Identify which cell holds the provided text, then report its [X, Y] central coordinate. 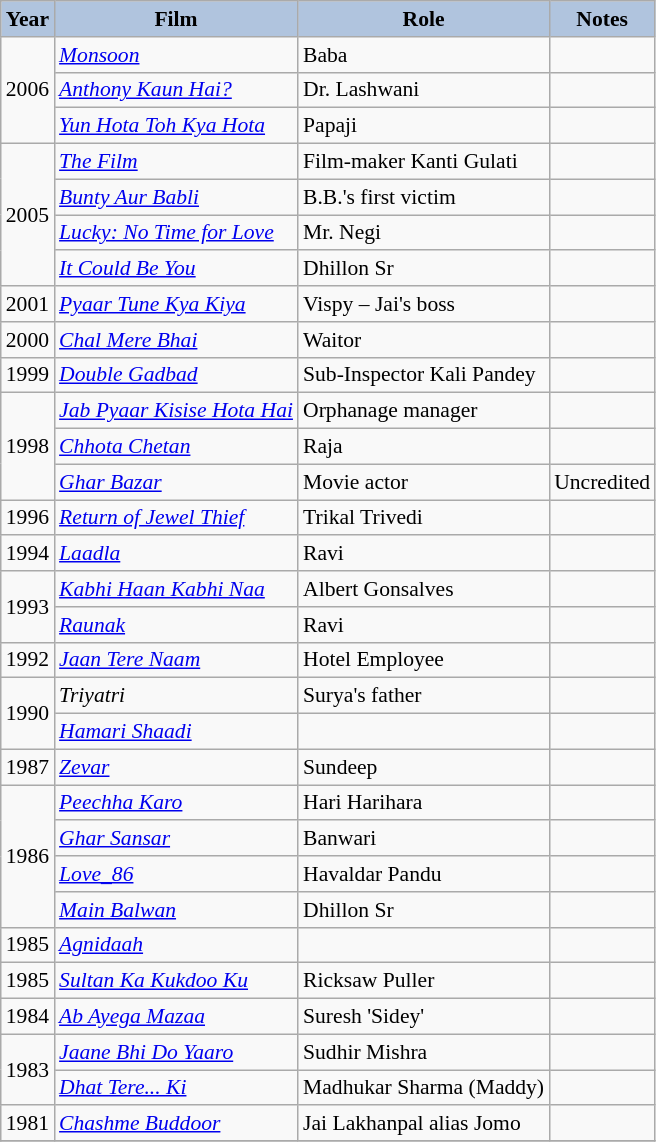
Sultan Ka Kukdoo Ku [176, 981]
Love_86 [176, 874]
Dhat Tere... Ki [176, 1088]
1984 [28, 1017]
Ricksaw Puller [424, 981]
Zevar [176, 767]
Jab Pyaar Kisise Hota Hai [176, 411]
2001 [28, 304]
1993 [28, 606]
Hamari Shaadi [176, 732]
Anthony Kaun Hai? [176, 90]
Havaldar Pandu [424, 874]
1981 [28, 1124]
Chhota Chetan [176, 447]
Film [176, 19]
1983 [28, 1070]
Trikal Trivedi [424, 518]
Albert Gonsalves [424, 589]
Peechha Karo [176, 803]
2006 [28, 90]
1987 [28, 767]
1986 [28, 856]
1996 [28, 518]
Sudhir Mishra [424, 1052]
Chal Mere Bhai [176, 340]
Yun Hota Toh Kya Hota [176, 126]
Mr. Negi [424, 233]
Raunak [176, 625]
Laadla [176, 554]
1990 [28, 714]
Agnidaah [176, 945]
It Could Be You [176, 269]
1998 [28, 446]
Ab Ayega Mazaa [176, 1017]
Kabhi Haan Kabhi Naa [176, 589]
2000 [28, 340]
Orphanage manager [424, 411]
Film-maker Kanti Gulati [424, 162]
Waitor [424, 340]
Papaji [424, 126]
Uncredited [602, 482]
Sub-Inspector Kali Pandey [424, 375]
Hari Harihara [424, 803]
Baba [424, 55]
1999 [28, 375]
Jaan Tere Naam [176, 660]
1994 [28, 554]
Ghar Bazar [176, 482]
Vispy – Jai's boss [424, 304]
Main Balwan [176, 910]
Raja [424, 447]
Double Gadbad [176, 375]
Triyatri [176, 696]
Jaane Bhi Do Yaaro [176, 1052]
Suresh 'Sidey' [424, 1017]
Chashme Buddoor [176, 1124]
1992 [28, 660]
B.B.'s first victim [424, 197]
Madhukar Sharma (Maddy) [424, 1088]
Lucky: No Time for Love [176, 233]
Hotel Employee [424, 660]
Movie actor [424, 482]
The Film [176, 162]
Dr. Lashwani [424, 90]
Role [424, 19]
Sundeep [424, 767]
Jai Lakhanpal alias Jomo [424, 1124]
Ghar Sansar [176, 839]
Bunty Aur Babli [176, 197]
Banwari [424, 839]
Pyaar Tune Kya Kiya [176, 304]
2005 [28, 215]
Notes [602, 19]
Year [28, 19]
Monsoon [176, 55]
Surya's father [424, 696]
Return of Jewel Thief [176, 518]
